Identify which cell holds the provided text, then report its [x, y] central coordinate. 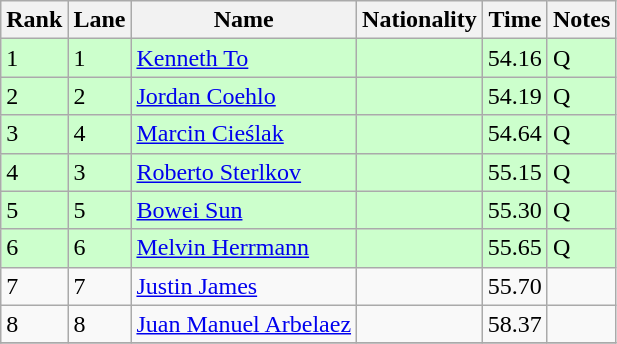
55.65 [514, 248]
Melvin Herrmann [244, 248]
Juan Manuel Arbelaez [244, 324]
Nationality [420, 20]
Time [514, 20]
Kenneth To [244, 58]
58.37 [514, 324]
54.19 [514, 96]
Name [244, 20]
Marcin Cieślak [244, 134]
Justin James [244, 286]
Rank [34, 20]
Bowei Sun [244, 210]
55.30 [514, 210]
Notes [581, 20]
Jordan Coehlo [244, 96]
54.64 [514, 134]
Roberto Sterlkov [244, 172]
Lane [100, 20]
55.70 [514, 286]
55.15 [514, 172]
54.16 [514, 58]
